Return [X, Y] of the center of cell containing provided text 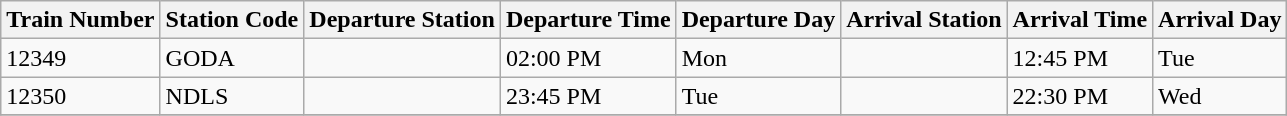
Mon [758, 58]
22:30 PM [1080, 96]
Arrival Day [1220, 20]
02:00 PM [588, 58]
12349 [80, 58]
Station Code [232, 20]
12:45 PM [1080, 58]
Departure Day [758, 20]
Train Number [80, 20]
Departure Station [402, 20]
Arrival Station [924, 20]
NDLS [232, 96]
12350 [80, 96]
Departure Time [588, 20]
GODA [232, 58]
Wed [1220, 96]
23:45 PM [588, 96]
Arrival Time [1080, 20]
